Capture the cell that displays the provided text and extract its (x, y) central coordinate. 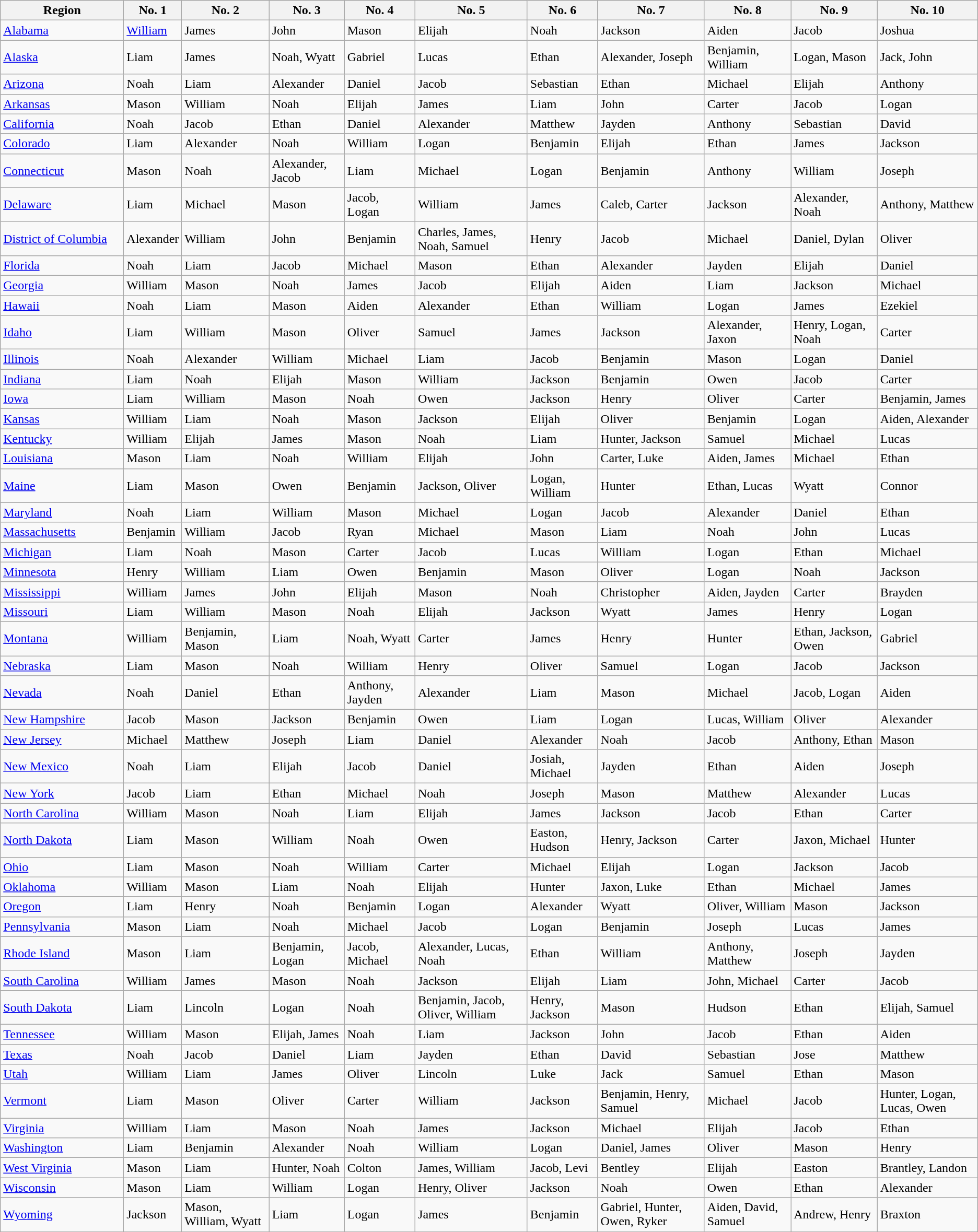
Hudson (747, 1007)
Christopher (651, 592)
Oklahoma (62, 887)
North Carolina (62, 813)
Utah (62, 1074)
No. 7 (651, 10)
Alexander, Noah (834, 205)
Alabama (62, 30)
Luke (562, 1074)
Indiana (62, 379)
Jaxon, Luke (651, 887)
Illinois (62, 359)
Carter, Luke (651, 459)
Gabriel, Hunter, Owen, Ryker (651, 1215)
Benjamin, Mason (226, 638)
Henry, Logan, Noah (834, 332)
Elijah, Samuel (927, 1007)
Wisconsin (62, 1188)
Michigan (62, 552)
Delaware (62, 205)
Kentucky (62, 439)
Nevada (62, 693)
No. 2 (226, 10)
Benjamin, William (747, 57)
Aiden, David, Samuel (747, 1215)
Daniel, James (651, 1148)
Tennessee (62, 1034)
Virginia (62, 1128)
Oliver, William (747, 907)
Henry, Oliver (471, 1188)
Jaxon, Michael (834, 840)
Benjamin, Logan (307, 954)
No. 3 (307, 10)
Elijah, James (307, 1034)
Florida (62, 265)
Maryland (62, 512)
Pennsylvania (62, 926)
Benjamin, Jacob, Oliver, William (471, 1007)
Alaska (62, 57)
Caleb, Carter (651, 205)
Benjamin, Henry, Samuel (651, 1101)
Wyoming (62, 1215)
Mason, William, Wyatt (226, 1215)
Joshua (927, 30)
Braxton (927, 1215)
Colorado (62, 144)
North Dakota (62, 840)
Jose (834, 1054)
Ethan, Lucas (747, 486)
Vermont (62, 1101)
New Mexico (62, 767)
Logan, William (562, 486)
Hunter, Logan, Lucas, Owen (927, 1101)
Jack (651, 1074)
Ryan (379, 532)
Rhode Island (62, 954)
Alexander, Lucas, Noah (471, 954)
Jackson, Oliver (471, 486)
South Carolina (62, 980)
Charles, James, Noah, Samuel (471, 238)
No. 9 (834, 10)
No. 6 (562, 10)
Georgia (62, 285)
John, Michael (747, 980)
Daniel, Dylan (834, 238)
Jacob, Levi (562, 1168)
Colton (379, 1168)
Aiden, Jayden (747, 592)
Aiden, Alexander (927, 419)
Hawaii (62, 306)
James, William (471, 1168)
Aiden, James (747, 459)
Connor (927, 486)
Idaho (62, 332)
Mississippi (62, 592)
Montana (62, 638)
Minnesota (62, 572)
Missouri (62, 612)
Jack, John (927, 57)
Ethan, Jackson, Owen (834, 638)
Anthony, Ethan (834, 740)
No. 8 (747, 10)
No. 4 (379, 10)
Anthony, Jayden (379, 693)
Easton (834, 1168)
Arkansas (62, 104)
District of Columbia (62, 238)
Washington (62, 1148)
Jacob, Michael (379, 954)
Alexander, Joseph (651, 57)
Connecticut (62, 170)
Iowa (62, 399)
Lucas, William (747, 720)
No. 1 (153, 10)
Hunter, Jackson (651, 439)
California (62, 124)
Hunter, Noah (307, 1168)
Bentley (651, 1168)
South Dakota (62, 1007)
Easton, Hudson (562, 840)
No. 10 (927, 10)
Massachusetts (62, 532)
Andrew, Henry (834, 1215)
Ezekiel (927, 306)
Brayden (927, 592)
Nebraska (62, 666)
Alexander, Jacob (307, 170)
Louisiana (62, 459)
Logan, Mason (834, 57)
Maine (62, 486)
Kansas (62, 419)
Texas (62, 1054)
Ohio (62, 867)
Alexander, Jaxon (747, 332)
Benjamin, James (927, 399)
New Jersey (62, 740)
Region (62, 10)
New Hampshire (62, 720)
Oregon (62, 907)
New York (62, 793)
Brantley, Landon (927, 1168)
West Virginia (62, 1168)
No. 5 (471, 10)
Josiah, Michael (562, 767)
Arizona (62, 84)
